Identify which cell holds the provided text, then report its (x, y) central coordinate. 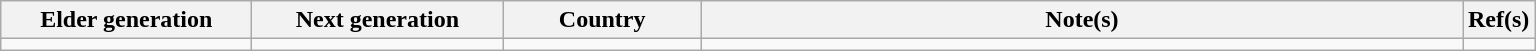
Next generation (378, 20)
Note(s) (1082, 20)
Elder generation (126, 20)
Country (602, 20)
Ref(s) (1498, 20)
